Find where the given text appears and provide that cell's center as [X, Y] coordinate. 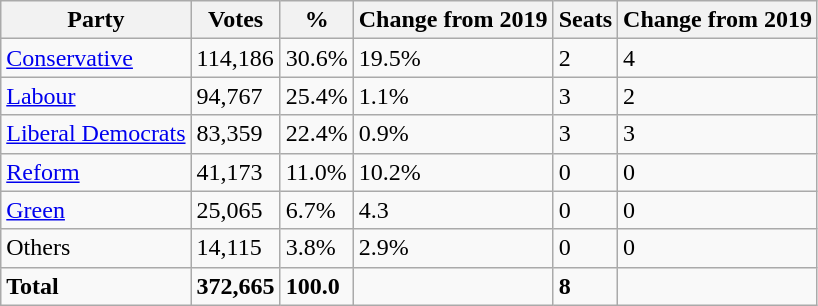
Conservative [96, 58]
372,665 [236, 286]
Green [96, 210]
Others [96, 248]
Labour [96, 96]
25,065 [236, 210]
94,767 [236, 96]
Party [96, 20]
3.8% [316, 248]
1.1% [453, 96]
Seats [585, 20]
19.5% [453, 58]
41,173 [236, 172]
6.7% [316, 210]
% [316, 20]
83,359 [236, 134]
14,115 [236, 248]
Liberal Democrats [96, 134]
114,186 [236, 58]
10.2% [453, 172]
Reform [96, 172]
11.0% [316, 172]
22.4% [316, 134]
25.4% [316, 96]
30.6% [316, 58]
2.9% [453, 248]
4 [718, 58]
0.9% [453, 134]
100.0 [316, 286]
Votes [236, 20]
8 [585, 286]
4.3 [453, 210]
Total [96, 286]
